Pinpoint the cell where the given text exists, returning its [X, Y] midpoint coordinate. 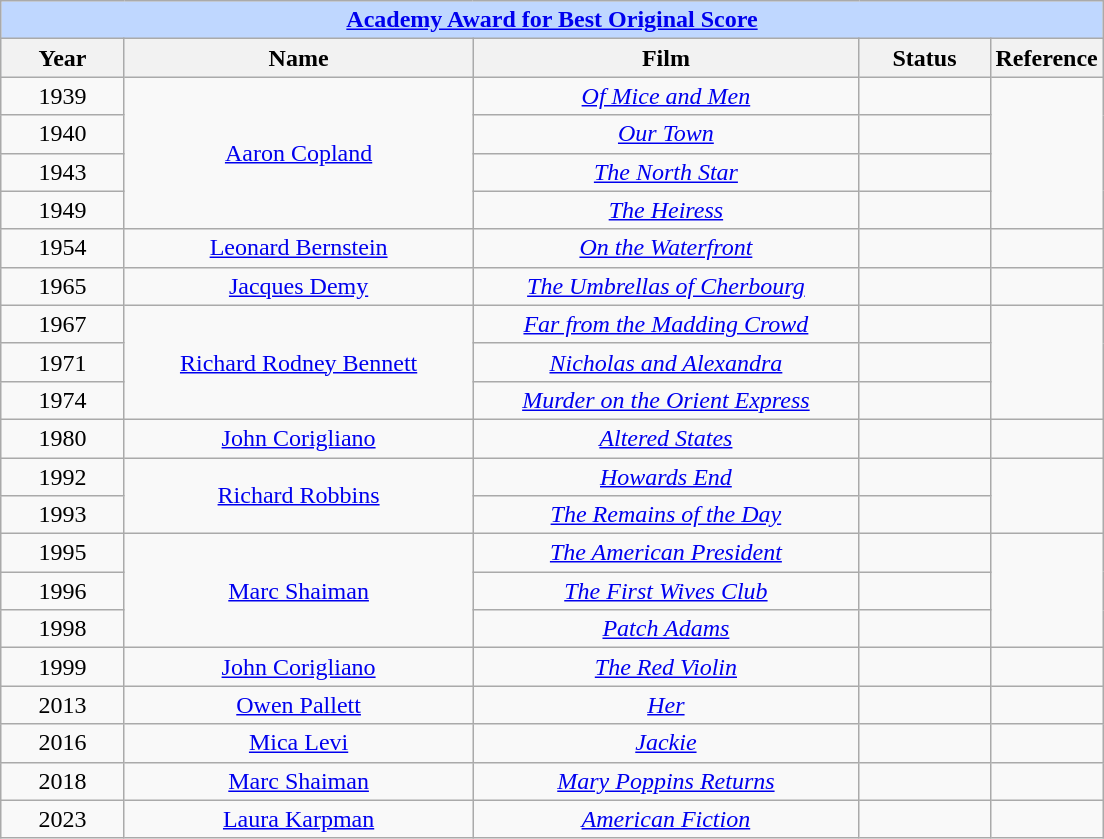
Aaron Copland [298, 153]
1949 [63, 210]
1971 [63, 362]
1996 [63, 591]
The First Wives Club [666, 591]
1943 [63, 172]
Owen Pallett [298, 705]
The Remains of the Day [666, 515]
On the Waterfront [666, 248]
Of Mice and Men [666, 96]
The American President [666, 553]
Mary Poppins Returns [666, 781]
Name [298, 58]
2013 [63, 705]
1992 [63, 477]
The Heiress [666, 210]
1999 [63, 667]
Academy Award for Best Original Score [552, 20]
1980 [63, 438]
Jackie [666, 743]
The Red Violin [666, 667]
Richard Robbins [298, 496]
American Fiction [666, 819]
1993 [63, 515]
Her [666, 705]
Richard Rodney Bennett [298, 362]
1974 [63, 400]
Altered States [666, 438]
Leonard Bernstein [298, 248]
Laura Karpman [298, 819]
Patch Adams [666, 629]
Our Town [666, 134]
Jacques Demy [298, 286]
Year [63, 58]
1965 [63, 286]
Reference [1046, 58]
The North Star [666, 172]
Howards End [666, 477]
1998 [63, 629]
Murder on the Orient Express [666, 400]
Status [924, 58]
1967 [63, 324]
1939 [63, 96]
1940 [63, 134]
Mica Levi [298, 743]
Nicholas and Alexandra [666, 362]
2016 [63, 743]
Film [666, 58]
Far from the Madding Crowd [666, 324]
The Umbrellas of Cherbourg [666, 286]
1995 [63, 553]
2023 [63, 819]
1954 [63, 248]
2018 [63, 781]
